Capture the cell that displays the provided text and extract its (x, y) central coordinate. 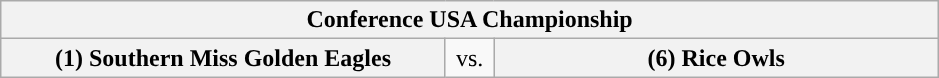
(6) Rice Owls (716, 58)
(1) Southern Miss Golden Eagles (224, 58)
Conference USA Championship (470, 20)
vs. (470, 58)
